Extract the (X, Y) coordinate from the center of the cell holding the provided text.  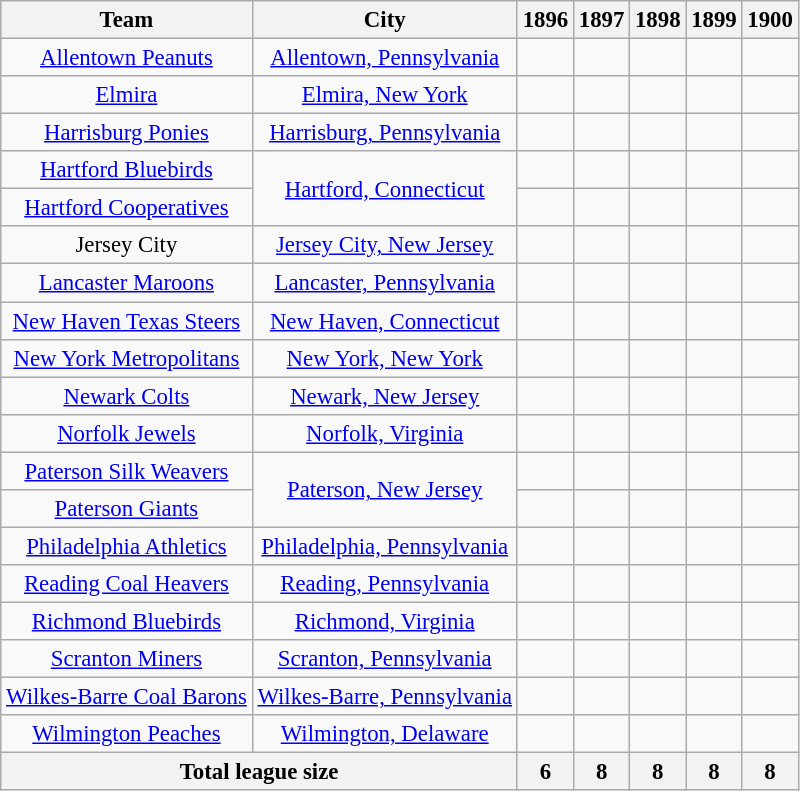
Norfolk, Virginia (384, 433)
Allentown, Pennsylvania (384, 58)
Reading, Pennsylvania (384, 584)
1897 (602, 20)
1896 (545, 20)
Paterson, New Jersey (384, 490)
Elmira (126, 95)
6 (545, 772)
Paterson Giants (126, 509)
Scranton, Pennsylvania (384, 659)
New Haven Texas Steers (126, 321)
Jersey City, New Jersey (384, 245)
Jersey City (126, 245)
Hartford Cooperatives (126, 208)
City (384, 20)
Allentown Peanuts (126, 58)
1900 (770, 20)
Team (126, 20)
Paterson Silk Weavers (126, 471)
Philadelphia Athletics (126, 546)
Lancaster, Pennsylvania (384, 283)
New York, New York (384, 358)
Harrisburg Ponies (126, 133)
1899 (714, 20)
Richmond Bluebirds (126, 621)
Wilmington, Delaware (384, 734)
Elmira, New York (384, 95)
Harrisburg, Pennsylvania (384, 133)
Richmond, Virginia (384, 621)
Reading Coal Heavers (126, 584)
1898 (658, 20)
Wilkes-Barre Coal Barons (126, 697)
Hartford Bluebirds (126, 170)
Newark, New Jersey (384, 396)
Wilkes-Barre, Pennsylvania (384, 697)
New Haven, Connecticut (384, 321)
Scranton Miners (126, 659)
Wilmington Peaches (126, 734)
Lancaster Maroons (126, 283)
Newark Colts (126, 396)
New York Metropolitans (126, 358)
Hartford, Connecticut (384, 188)
Total league size (260, 772)
Norfolk Jewels (126, 433)
Philadelphia, Pennsylvania (384, 546)
